Locate the cell with the specified text and output its (x, y) center coordinate. 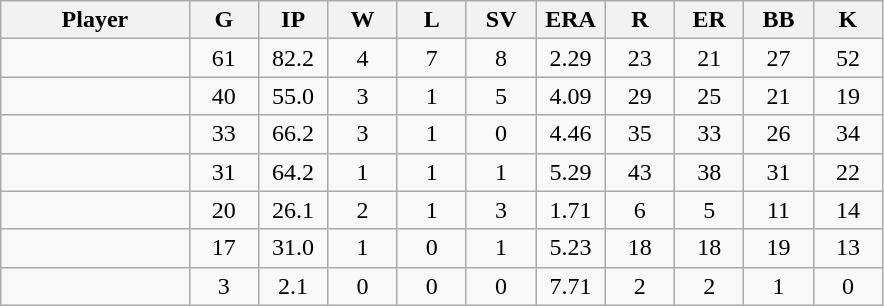
W (362, 20)
BB (778, 20)
R (640, 20)
K (848, 20)
17 (224, 248)
5.29 (570, 172)
4 (362, 58)
G (224, 20)
64.2 (292, 172)
11 (778, 210)
4.09 (570, 96)
43 (640, 172)
ERA (570, 20)
31.0 (292, 248)
13 (848, 248)
14 (848, 210)
2.1 (292, 286)
82.2 (292, 58)
5.23 (570, 248)
20 (224, 210)
6 (640, 210)
26.1 (292, 210)
4.46 (570, 134)
25 (710, 96)
7 (432, 58)
66.2 (292, 134)
1.71 (570, 210)
38 (710, 172)
61 (224, 58)
52 (848, 58)
ER (710, 20)
8 (500, 58)
L (432, 20)
IP (292, 20)
Player (95, 20)
7.71 (570, 286)
55.0 (292, 96)
SV (500, 20)
22 (848, 172)
23 (640, 58)
40 (224, 96)
27 (778, 58)
34 (848, 134)
35 (640, 134)
2.29 (570, 58)
26 (778, 134)
29 (640, 96)
